Provide the [X, Y] coordinate of the cell's center where the given text is located.  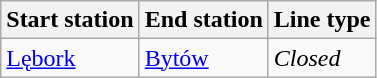
Bytów [204, 58]
End station [204, 20]
Line type [322, 20]
Start station [70, 20]
Closed [322, 58]
Lębork [70, 58]
